For the text-containing cell, return its midpoint in [x, y] coordinate format. 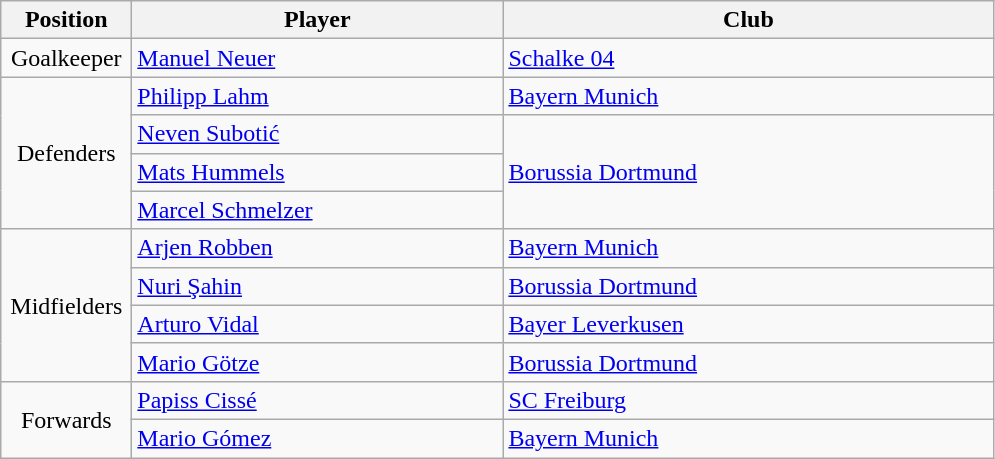
Player [318, 20]
Marcel Schmelzer [318, 210]
Mario Götze [318, 362]
Arjen Robben [318, 248]
Midfielders [66, 305]
Forwards [66, 419]
Position [66, 20]
Papiss Cissé [318, 400]
Philipp Lahm [318, 96]
Schalke 04 [748, 58]
Mario Gómez [318, 438]
Club [748, 20]
Defenders [66, 153]
Mats Hummels [318, 172]
Goalkeeper [66, 58]
Nuri Şahin [318, 286]
Bayer Leverkusen [748, 324]
Neven Subotić [318, 134]
Manuel Neuer [318, 58]
Arturo Vidal [318, 324]
SC Freiburg [748, 400]
